Determine the [X, Y] coordinate at the center of the cell enclosing the given text.  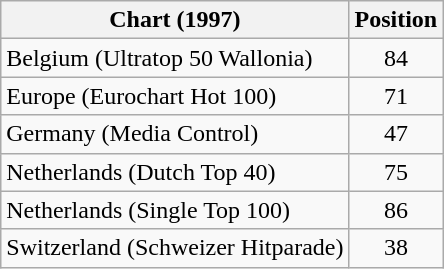
71 [396, 96]
75 [396, 172]
84 [396, 58]
Chart (1997) [175, 20]
Switzerland (Schweizer Hitparade) [175, 248]
Belgium (Ultratop 50 Wallonia) [175, 58]
Germany (Media Control) [175, 134]
Europe (Eurochart Hot 100) [175, 96]
86 [396, 210]
38 [396, 248]
Netherlands (Dutch Top 40) [175, 172]
47 [396, 134]
Netherlands (Single Top 100) [175, 210]
Position [396, 20]
